Search for the cell housing the specified text and yield its (x, y) center coordinate. 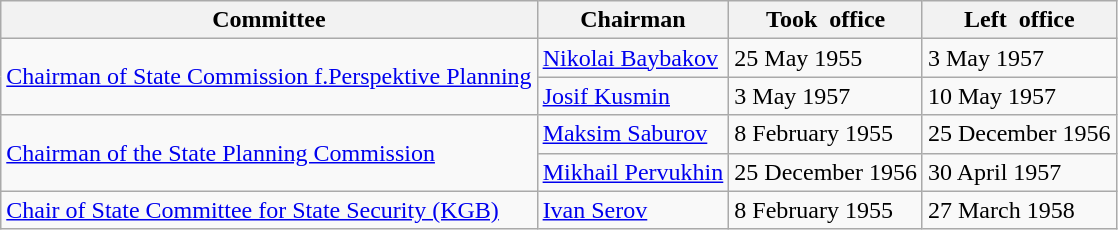
Chairman of State Commission f.Perspektive Planning (269, 77)
10 May 1957 (1019, 96)
25 May 1955 (826, 58)
Ivan Serov (633, 210)
Josif Kusmin (633, 96)
Nikolai Baybakov (633, 58)
Left office (1019, 20)
Took office (826, 20)
Maksim Saburov (633, 134)
Chairman of the State Planning Commission (269, 153)
27 March 1958 (1019, 210)
Chair of State Committee for State Security (KGB) (269, 210)
30 April 1957 (1019, 172)
Mikhail Pervukhin (633, 172)
Chairman (633, 20)
Committee (269, 20)
